Return the (x, y) coordinate for the center point of the cell that contains the specified text.  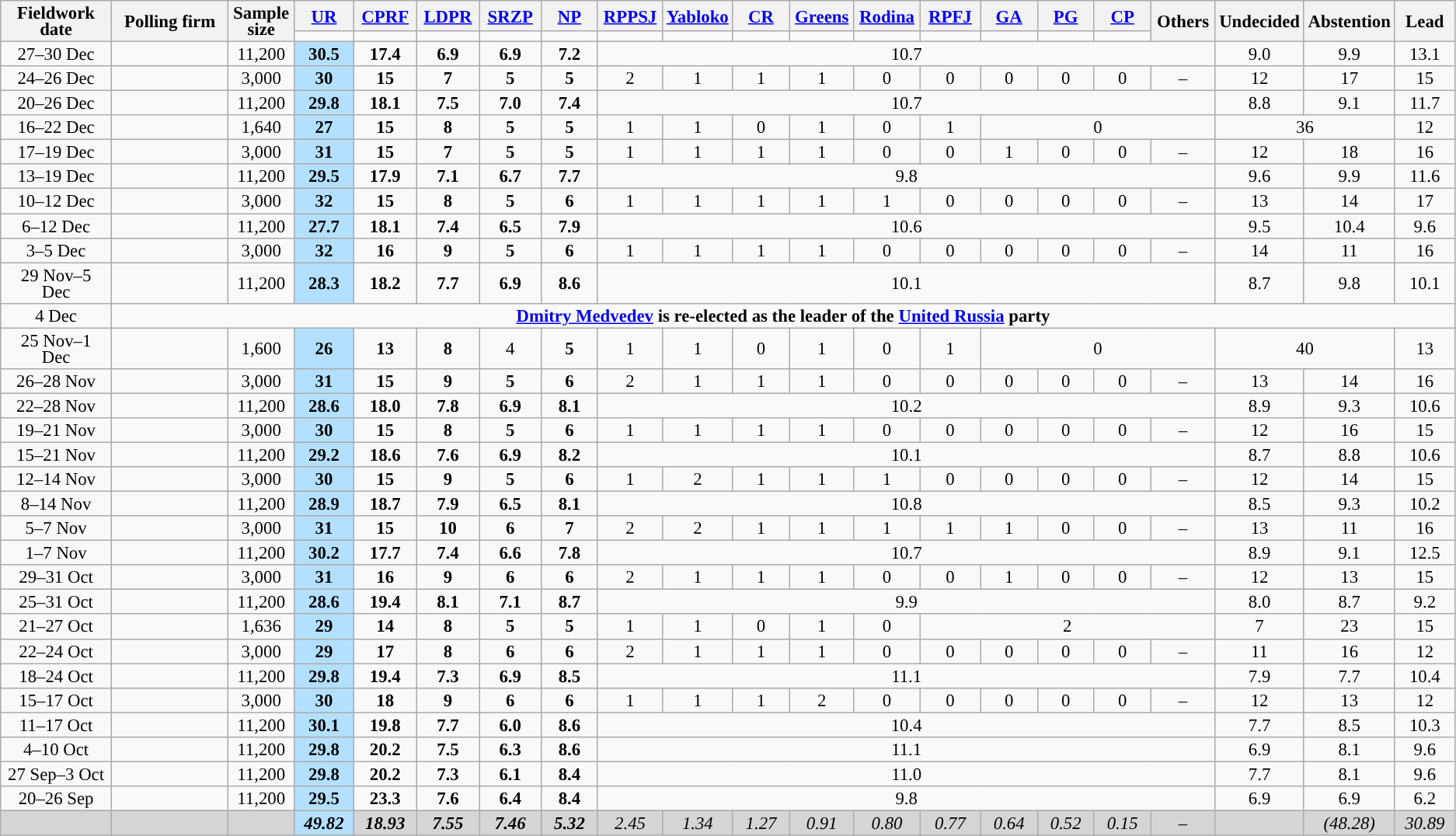
10.3 (1425, 725)
9.2 (1425, 602)
6.0 (510, 725)
11.7 (1425, 103)
40 (1305, 348)
30.2 (323, 553)
24–26 Dec (56, 78)
Polling firm (169, 22)
6.6 (510, 553)
3–5 Dec (56, 250)
1.34 (698, 823)
1–7 Nov (56, 553)
7.0 (510, 103)
7.55 (448, 823)
Others (1183, 22)
30.5 (323, 54)
17.9 (385, 177)
Fieldwork date (56, 22)
29–31 Oct (56, 577)
36 (1305, 127)
26 (323, 348)
25 Nov–1 Dec (56, 348)
PG (1066, 16)
Dmitry Medvedev is re-elected as the leader of the United Russia party (783, 315)
21–27 Oct (56, 627)
17–19 Dec (56, 152)
GA (1008, 16)
29.2 (323, 455)
5–7 Nov (56, 528)
SRZP (510, 16)
1,600 (261, 348)
22–24 Oct (56, 651)
11–17 Oct (56, 725)
0.64 (1008, 823)
8.0 (1259, 602)
0.91 (822, 823)
Yabloko (698, 16)
Rodina (886, 16)
25–31 Oct (56, 602)
10 (448, 528)
(48.28) (1349, 823)
2.45 (629, 823)
16–22 Dec (56, 127)
4 (510, 348)
17.4 (385, 54)
Samplesize (261, 22)
12–14 Nov (56, 479)
9.5 (1259, 226)
28.9 (323, 504)
18.0 (385, 406)
27.7 (323, 226)
4 Dec (56, 315)
17.7 (385, 553)
1,640 (261, 127)
27–30 Dec (56, 54)
UR (323, 16)
11.6 (1425, 177)
20–26 Sep (56, 799)
18.93 (385, 823)
6.3 (510, 750)
13.1 (1425, 54)
RPPSJ (629, 16)
Undecided (1259, 22)
8–14 Nov (56, 504)
20–26 Dec (56, 103)
18.6 (385, 455)
28.3 (323, 283)
29 Nov–5 Dec (56, 283)
LDPR (448, 16)
18.2 (385, 283)
Greens (822, 16)
CPRF (385, 16)
0.80 (886, 823)
10–12 Dec (56, 201)
27 Sep–3 Oct (56, 774)
15–21 Nov (56, 455)
19–21 Nov (56, 430)
0.77 (951, 823)
8.2 (569, 455)
1.27 (761, 823)
6.2 (1425, 799)
30.1 (323, 725)
Lead (1425, 22)
15–17 Oct (56, 700)
10.8 (906, 504)
Abstention (1349, 22)
18–24 Oct (56, 676)
6.4 (510, 799)
30.89 (1425, 823)
7.46 (510, 823)
23.3 (385, 799)
0.15 (1122, 823)
0.52 (1066, 823)
13–19 Dec (56, 177)
4–10 Oct (56, 750)
CP (1122, 16)
18.7 (385, 504)
NP (569, 16)
6.7 (510, 177)
23 (1349, 627)
7.2 (569, 54)
9.0 (1259, 54)
11.0 (906, 774)
19.8 (385, 725)
12.5 (1425, 553)
1,636 (261, 627)
49.82 (323, 823)
CR (761, 16)
27 (323, 127)
6–12 Dec (56, 226)
RPFJ (951, 16)
26–28 Nov (56, 381)
6.1 (510, 774)
5.32 (569, 823)
22–28 Nov (56, 406)
